Determine the (X, Y) coordinate at the center of the cell enclosing the given text.  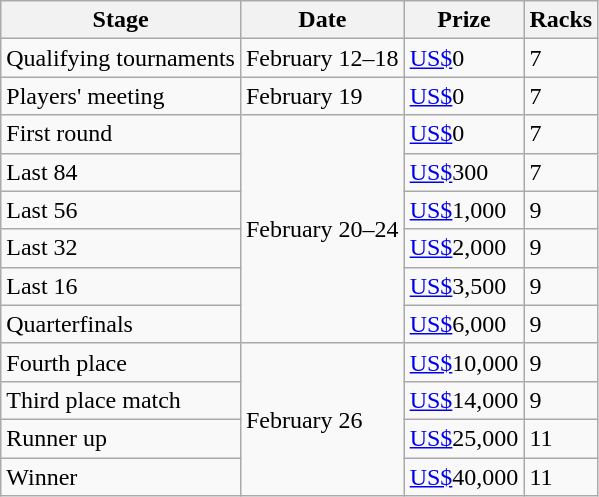
First round (121, 134)
Last 84 (121, 172)
Winner (121, 477)
US$300 (464, 172)
Qualifying tournaments (121, 58)
Third place match (121, 400)
US$2,000 (464, 248)
Last 56 (121, 210)
US$25,000 (464, 438)
Last 32 (121, 248)
Date (322, 20)
Racks (561, 20)
US$1,000 (464, 210)
US$6,000 (464, 324)
Runner up (121, 438)
US$3,500 (464, 286)
February 26 (322, 419)
February 19 (322, 96)
Last 16 (121, 286)
Stage (121, 20)
Players' meeting (121, 96)
Quarterfinals (121, 324)
Prize (464, 20)
US$14,000 (464, 400)
US$40,000 (464, 477)
February 12–18 (322, 58)
February 20–24 (322, 229)
Fourth place (121, 362)
US$10,000 (464, 362)
